Return the [x, y] coordinate for the center point of the cell that contains the specified text.  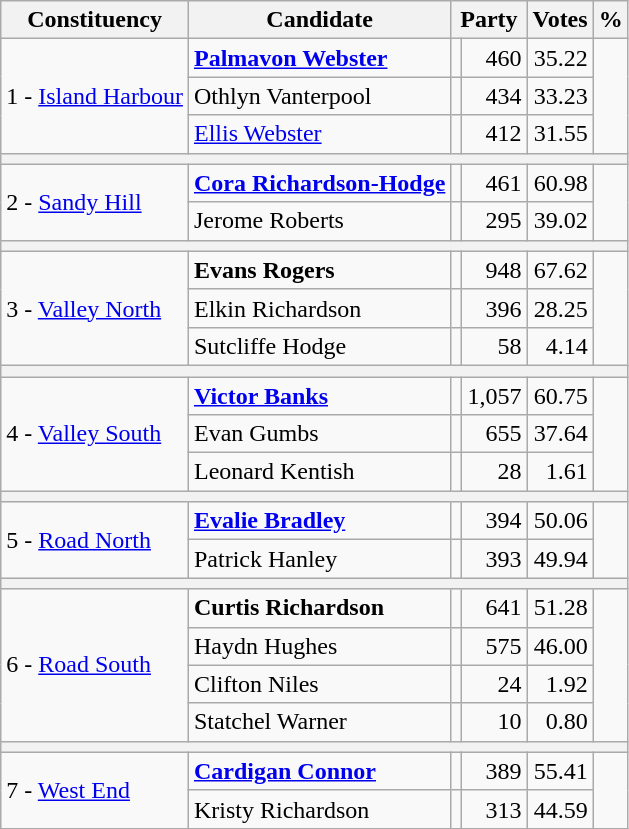
461 [494, 183]
6 - Road South [95, 665]
5 - Road North [95, 540]
3 - Valley North [95, 308]
39.02 [560, 221]
Party [489, 20]
50.06 [560, 521]
Jerome Roberts [319, 221]
49.94 [560, 559]
Patrick Hanley [319, 559]
67.62 [560, 270]
60.98 [560, 183]
55.41 [560, 771]
Palmavon Webster [319, 58]
Statchel Warner [319, 722]
1 - Island Harbour [95, 96]
434 [494, 96]
641 [494, 608]
Cora Richardson-Hodge [319, 183]
4 - Valley South [95, 433]
Evan Gumbs [319, 434]
Votes [560, 20]
10 [494, 722]
Kristy Richardson [319, 809]
Leonard Kentish [319, 472]
313 [494, 809]
655 [494, 434]
24 [494, 684]
31.55 [560, 134]
Constituency [95, 20]
412 [494, 134]
Clifton Niles [319, 684]
Sutcliffe Hodge [319, 346]
575 [494, 646]
Evans Rogers [319, 270]
Othlyn Vanterpool [319, 96]
35.22 [560, 58]
Victor Banks [319, 395]
393 [494, 559]
Haydn Hughes [319, 646]
948 [494, 270]
44.59 [560, 809]
37.64 [560, 434]
Evalie Bradley [319, 521]
389 [494, 771]
0.80 [560, 722]
1.61 [560, 472]
28.25 [560, 308]
58 [494, 346]
7 - West End [95, 790]
Elkin Richardson [319, 308]
33.23 [560, 96]
295 [494, 221]
Ellis Webster [319, 134]
Candidate [319, 20]
60.75 [560, 395]
460 [494, 58]
4.14 [560, 346]
2 - Sandy Hill [95, 202]
1.92 [560, 684]
396 [494, 308]
% [610, 20]
46.00 [560, 646]
1,057 [494, 395]
394 [494, 521]
28 [494, 472]
Curtis Richardson [319, 608]
Cardigan Connor [319, 771]
51.28 [560, 608]
